Provide the (X, Y) coordinate of the cell's center where the given text is located.  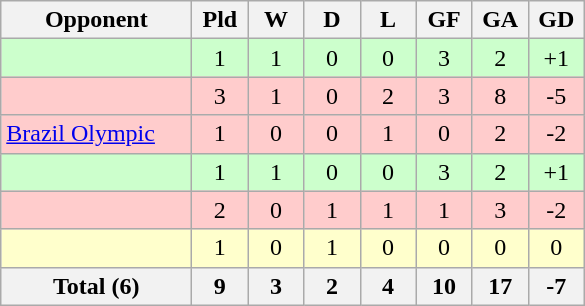
4 (388, 286)
-7 (556, 286)
8 (500, 96)
Pld (220, 20)
9 (220, 286)
Total (6) (96, 286)
10 (444, 286)
L (388, 20)
Brazil Olympic (96, 134)
D (332, 20)
17 (500, 286)
GD (556, 20)
Opponent (96, 20)
GA (500, 20)
-5 (556, 96)
W (276, 20)
GF (444, 20)
